Return the [x, y] coordinate for the center point of the cell that contains the specified text.  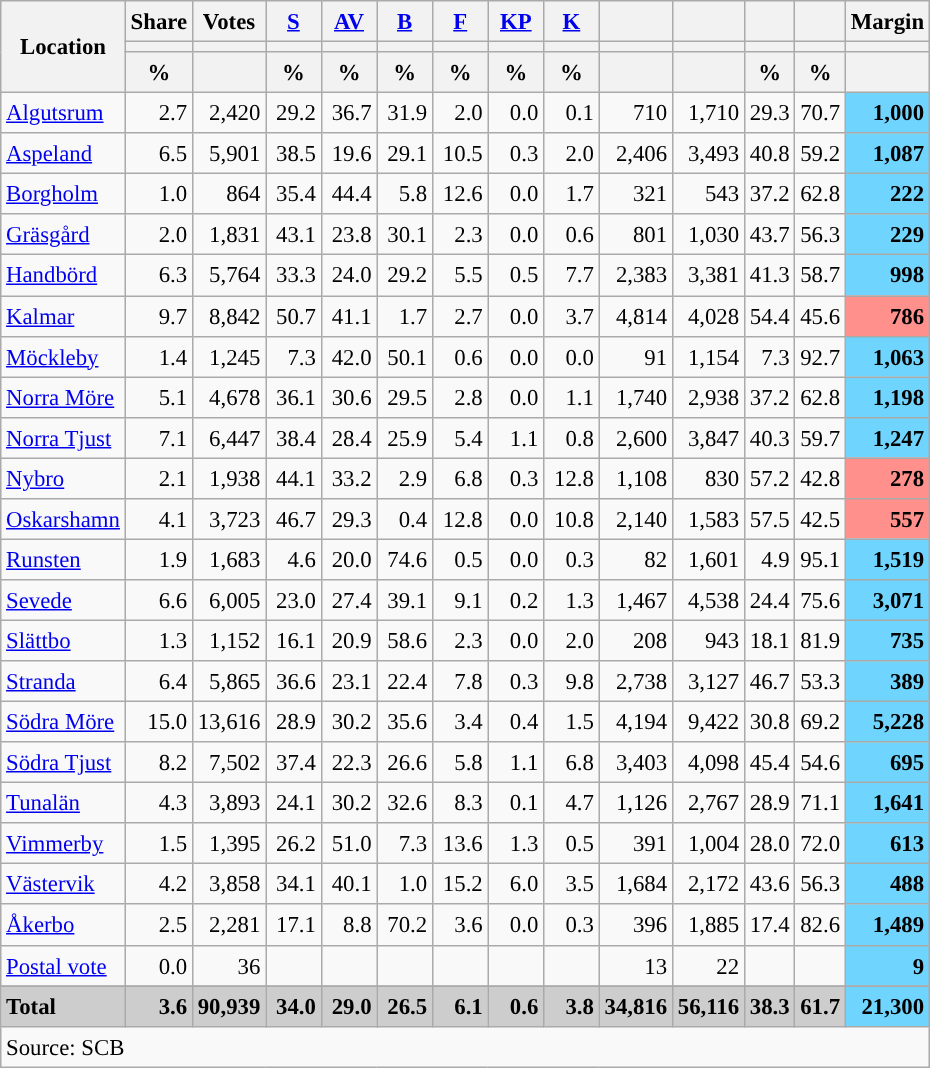
5,865 [228, 682]
2.8 [460, 398]
54.4 [769, 316]
22.3 [349, 762]
13,616 [228, 722]
Share [158, 22]
23.8 [349, 234]
1,030 [708, 234]
1,152 [228, 640]
53.3 [820, 682]
15.0 [158, 722]
3,071 [887, 600]
3,381 [708, 276]
Oskarshamn [63, 520]
Postal vote [63, 966]
2,938 [708, 398]
3.8 [572, 1006]
Åkerbo [63, 926]
278 [887, 478]
4.6 [294, 560]
3,493 [708, 154]
998 [887, 276]
13.6 [460, 844]
24.1 [294, 804]
208 [636, 640]
1,198 [887, 398]
26.6 [405, 762]
70.2 [405, 926]
12.6 [460, 194]
23.0 [294, 600]
Stranda [63, 682]
6.4 [158, 682]
18.1 [769, 640]
5.4 [460, 438]
34.0 [294, 1006]
4,194 [636, 722]
34.1 [294, 884]
695 [887, 762]
24.4 [769, 600]
50.7 [294, 316]
72.0 [820, 844]
17.1 [294, 926]
7.7 [572, 276]
396 [636, 926]
42.0 [349, 356]
29.0 [349, 1006]
41.1 [349, 316]
9,422 [708, 722]
Algutsrum [63, 114]
AV [349, 22]
B [405, 22]
8.3 [460, 804]
21,300 [887, 1006]
1,108 [636, 478]
7.1 [158, 438]
2,600 [636, 438]
43.6 [769, 884]
Möckleby [63, 356]
6,005 [228, 600]
40.1 [349, 884]
28.4 [349, 438]
2,767 [708, 804]
488 [887, 884]
3.7 [572, 316]
4,678 [228, 398]
Kalmar [63, 316]
4,028 [708, 316]
2.5 [158, 926]
28.0 [769, 844]
44.4 [349, 194]
4.2 [158, 884]
6.0 [516, 884]
82 [636, 560]
Total [63, 1006]
1,831 [228, 234]
389 [887, 682]
8,842 [228, 316]
91 [636, 356]
33.3 [294, 276]
1,601 [708, 560]
92.7 [820, 356]
Aspeland [63, 154]
1,154 [708, 356]
864 [228, 194]
35.4 [294, 194]
Margin [887, 22]
1,395 [228, 844]
0.2 [516, 600]
10.5 [460, 154]
30.8 [769, 722]
830 [708, 478]
6.6 [158, 600]
1.9 [158, 560]
20.0 [349, 560]
6,447 [228, 438]
Runsten [63, 560]
2.1 [158, 478]
1,489 [887, 926]
Sevede [63, 600]
3,723 [228, 520]
2,738 [636, 682]
45.4 [769, 762]
1,000 [887, 114]
43.1 [294, 234]
1,683 [228, 560]
10.8 [572, 520]
5,228 [887, 722]
1.4 [158, 356]
36.6 [294, 682]
69.2 [820, 722]
801 [636, 234]
2,281 [228, 926]
71.1 [820, 804]
24.0 [349, 276]
25.9 [405, 438]
36.1 [294, 398]
2,172 [708, 884]
30.1 [405, 234]
3,127 [708, 682]
557 [887, 520]
6.1 [460, 1006]
Slättbo [63, 640]
Borgholm [63, 194]
Södra Tjust [63, 762]
40.3 [769, 438]
38.4 [294, 438]
2,140 [636, 520]
75.6 [820, 600]
45.6 [820, 316]
30.6 [349, 398]
13 [636, 966]
58.7 [820, 276]
3,858 [228, 884]
54.6 [820, 762]
20.9 [349, 640]
43.7 [769, 234]
27.4 [349, 600]
Votes [228, 22]
59.7 [820, 438]
Norra Tjust [63, 438]
19.6 [349, 154]
32.6 [405, 804]
S [294, 22]
9.7 [158, 316]
1,126 [636, 804]
1,641 [887, 804]
Location [63, 47]
95.1 [820, 560]
34,816 [636, 1006]
39.1 [405, 600]
35.6 [405, 722]
9 [887, 966]
4.1 [158, 520]
16.1 [294, 640]
36.7 [349, 114]
7.8 [460, 682]
9.8 [572, 682]
1,087 [887, 154]
4.9 [769, 560]
5.1 [158, 398]
613 [887, 844]
Vimmerby [63, 844]
Södra Möre [63, 722]
3,847 [708, 438]
1,004 [708, 844]
Norra Möre [63, 398]
2,406 [636, 154]
4,814 [636, 316]
5,901 [228, 154]
2,383 [636, 276]
42.5 [820, 520]
37.4 [294, 762]
Västervik [63, 884]
1,245 [228, 356]
222 [887, 194]
6.3 [158, 276]
57.2 [769, 478]
1,740 [636, 398]
90,939 [228, 1006]
0.8 [572, 438]
1,519 [887, 560]
81.9 [820, 640]
Tunalän [63, 804]
1,583 [708, 520]
15.2 [460, 884]
5.5 [460, 276]
229 [887, 234]
26.5 [405, 1006]
42.8 [820, 478]
9.1 [460, 600]
Handbörd [63, 276]
6.5 [158, 154]
74.6 [405, 560]
391 [636, 844]
22.4 [405, 682]
57.5 [769, 520]
4,538 [708, 600]
3,403 [636, 762]
22 [708, 966]
1,467 [636, 600]
58.6 [405, 640]
2.9 [405, 478]
2,420 [228, 114]
Nybro [63, 478]
1,684 [636, 884]
31.9 [405, 114]
321 [636, 194]
26.2 [294, 844]
735 [887, 640]
4.3 [158, 804]
44.1 [294, 478]
543 [708, 194]
7,502 [228, 762]
Source: SCB [466, 1046]
5,764 [228, 276]
36 [228, 966]
1,247 [887, 438]
710 [636, 114]
50.1 [405, 356]
1,938 [228, 478]
38.5 [294, 154]
38.3 [769, 1006]
KP [516, 22]
3,893 [228, 804]
1,063 [887, 356]
41.3 [769, 276]
59.2 [820, 154]
3.4 [460, 722]
1,885 [708, 926]
943 [708, 640]
F [460, 22]
40.8 [769, 154]
3.5 [572, 884]
51.0 [349, 844]
56,116 [708, 1006]
29.5 [405, 398]
4,098 [708, 762]
29.1 [405, 154]
70.7 [820, 114]
786 [887, 316]
K [572, 22]
8.2 [158, 762]
61.7 [820, 1006]
8.8 [349, 926]
82.6 [820, 926]
4.7 [572, 804]
23.1 [349, 682]
Gräsgård [63, 234]
17.4 [769, 926]
1,710 [708, 114]
33.2 [349, 478]
